Extract the [x, y] coordinate from the center of the cell holding the provided text.  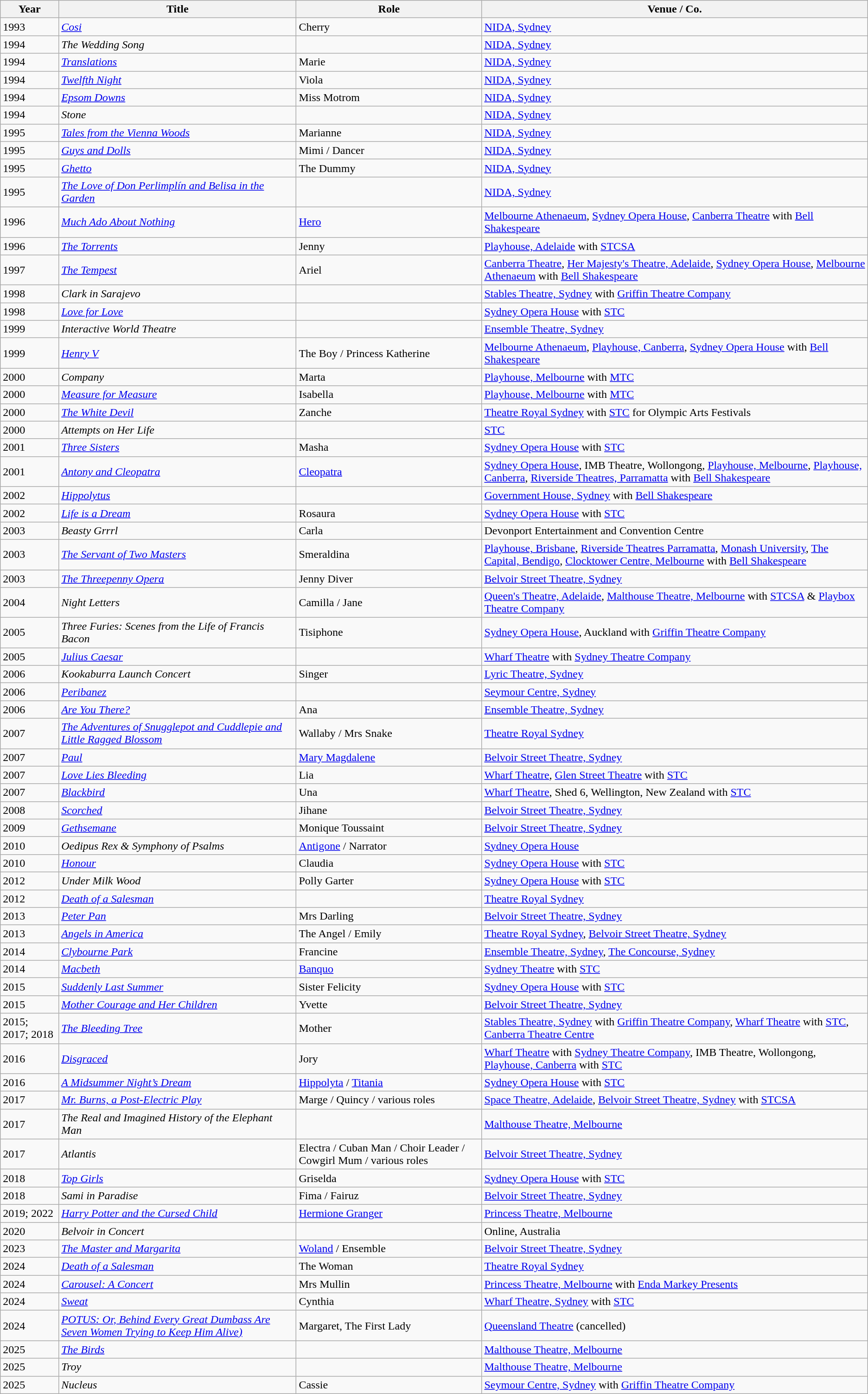
Melbourne Athenaeum, Sydney Opera House, Canberra Theatre with Bell Shakespeare [675, 222]
Marianne [389, 133]
Title [178, 9]
Isabella [389, 395]
Antigone / Narrator [389, 845]
Electra / Cuban Man / Choir Leader / Cowgirl Mum / various roles [389, 1154]
Seymour Centre, Sydney with Griffin Theatre Company [675, 1385]
Harry Potter and the Cursed Child [178, 1213]
Hermione Granger [389, 1213]
Three Sisters [178, 448]
Ana [389, 710]
The Tempest [178, 270]
The Adventures of Snugglepot and Cuddlepie and Little Ragged Blossom [178, 734]
Cleopatra [389, 471]
Antony and Cleopatra [178, 471]
Wharf Theatre with Sydney Theatre Company [675, 657]
Belvoir in Concert [178, 1231]
The White Devil [178, 412]
Nucleus [178, 1385]
Masha [389, 448]
Sami in Paradise [178, 1196]
Jenny [389, 246]
The Torrents [178, 246]
Clybourne Park [178, 952]
2008 [30, 810]
Atlantis [178, 1154]
Carla [389, 531]
Role [389, 9]
2015; 2017; 2018 [30, 1029]
Suddenly Last Summer [178, 987]
Mary Magdalene [389, 757]
The Angel / Emily [389, 934]
POTUS: Or, Behind Every Great Dumbass Are Seven Women Trying to Keep Him Alive) [178, 1325]
Theatre Royal Sydney, Belvoir Street Theatre, Sydney [675, 934]
Sydney Opera House, Auckland with Griffin Theatre Company [675, 633]
The Woman [389, 1266]
Scorched [178, 810]
Miss Motrom [389, 97]
Griselda [389, 1178]
The Threepenny Opera [178, 578]
2023 [30, 1249]
Seymour Centre, Sydney [675, 692]
Attempts on Her Life [178, 430]
Government House, Sydney with Bell Shakespeare [675, 495]
STC [675, 430]
Ariel [389, 270]
Oedipus Rex & Symphony of Psalms [178, 845]
Polly Garter [389, 881]
Princess Theatre, Melbourne with Enda Markey Presents [675, 1284]
Blackbird [178, 793]
Canberra Theatre, Her Majesty's Theatre, Adelaide, Sydney Opera House, Melbourne Athenaeum with Bell Shakespeare [675, 270]
Cosi [178, 27]
Marie [389, 62]
Monique Toussaint [389, 828]
Wharf Theatre, Sydney with STC [675, 1302]
Hero [389, 222]
Smeraldina [389, 555]
Margaret, The First Lady [389, 1325]
Mother Courage and Her Children [178, 1004]
Devonport Entertainment and Convention Centre [675, 531]
Queensland Theatre (cancelled) [675, 1325]
The Boy / Princess Katherine [389, 353]
Zanche [389, 412]
Wallaby / Mrs Snake [389, 734]
Space Theatre, Adelaide, Belvoir Street Theatre, Sydney with STCSA [675, 1100]
Julius Caesar [178, 657]
2019; 2022 [30, 1213]
Sister Felicity [389, 987]
Hippolyta / Titania [389, 1082]
Mimi / Dancer [389, 150]
Yvette [389, 1004]
1997 [30, 270]
Epsom Downs [178, 97]
The Dummy [389, 168]
Online, Australia [675, 1231]
Much Ado About Nothing [178, 222]
The Real and Imagined History of the Elephant Man [178, 1124]
The Love of Don Perlimplín and Belisa in the Garden [178, 192]
Sweat [178, 1302]
Mrs Mullin [389, 1284]
Company [178, 377]
Wharf Theatre, Glen Street Theatre with STC [675, 775]
Cassie [389, 1385]
Carousel: A Concert [178, 1284]
Clark in Sarajevo [178, 294]
The Bleeding Tree [178, 1029]
Una [389, 793]
Beasty Grrrl [178, 531]
Are You There? [178, 710]
Mr. Burns, a Post-Electric Play [178, 1100]
Ensemble Theatre, Sydney, The Concourse, Sydney [675, 952]
Translations [178, 62]
Playhouse, Adelaide with STCSA [675, 246]
Camilla / Jane [389, 603]
Cherry [389, 27]
Viola [389, 80]
Angels in America [178, 934]
Under Milk Wood [178, 881]
Macbeth [178, 969]
Wharf Theatre with Sydney Theatre Company, IMB Theatre, Wollongong, Playhouse, Canberra with STC [675, 1058]
2020 [30, 1231]
Mother [389, 1029]
Claudia [389, 863]
The Birds [178, 1349]
Melbourne Athenaeum, Playhouse, Canberra, Sydney Opera House with Bell Shakespeare [675, 353]
Playhouse, Brisbane, Riverside Theatres Parramatta, Monash University, The Capital, Bendigo, Clocktower Centre, Melbourne with Bell Shakespeare [675, 555]
Peribanez [178, 692]
Wharf Theatre, Shed 6, Wellington, New Zealand with STC [675, 793]
2004 [30, 603]
Cynthia [389, 1302]
Honour [178, 863]
Disgraced [178, 1058]
Ghetto [178, 168]
Woland / Ensemble [389, 1249]
Henry V [178, 353]
Interactive World Theatre [178, 329]
Guys and Dolls [178, 150]
Francine [389, 952]
Sydney Opera House, IMB Theatre, Wollongong, Playhouse, Melbourne, Playhouse, Canberra, Riverside Theatres, Parramatta with Bell Shakespeare [675, 471]
Jory [389, 1058]
Measure for Measure [178, 395]
Stables Theatre, Sydney with Griffin Theatre Company, Wharf Theatre with STC, Canberra Theatre Centre [675, 1029]
Hippolytus [178, 495]
Three Furies: Scenes from the Life of Francis Bacon [178, 633]
1993 [30, 27]
The Servant of Two Masters [178, 555]
Rosaura [389, 513]
Kookaburra Launch Concert [178, 674]
Love for Love [178, 312]
Queen's Theatre, Adelaide, Malthouse Theatre, Melbourne with STCSA & Playbox Theatre Company [675, 603]
Banquo [389, 969]
Troy [178, 1367]
Year [30, 9]
Venue / Co. [675, 9]
Sydney Opera House [675, 845]
Gethsemane [178, 828]
Lyric Theatre, Sydney [675, 674]
Night Letters [178, 603]
Jihane [389, 810]
Marta [389, 377]
The Wedding Song [178, 45]
Twelfth Night [178, 80]
Lia [389, 775]
Singer [389, 674]
Sydney Theatre with STC [675, 969]
Princess Theatre, Melbourne [675, 1213]
Mrs Darling [389, 916]
Fima / Fairuz [389, 1196]
Stables Theatre, Sydney with Griffin Theatre Company [675, 294]
Stone [178, 115]
2009 [30, 828]
The Master and Margarita [178, 1249]
Theatre Royal Sydney with STC for Olympic Arts Festivals [675, 412]
Paul [178, 757]
Tales from the Vienna Woods [178, 133]
Tisiphone [389, 633]
Jenny Diver [389, 578]
Love Lies Bleeding [178, 775]
Top Girls [178, 1178]
A Midsummer Night’s Dream [178, 1082]
Life is a Dream [178, 513]
Marge / Quincy / various roles [389, 1100]
Peter Pan [178, 916]
